From the cell containing the given text, extract its center point as [x, y] coordinate. 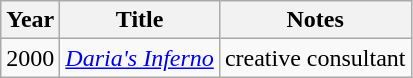
creative consultant [315, 58]
Daria's Inferno [140, 58]
2000 [30, 58]
Notes [315, 20]
Title [140, 20]
Year [30, 20]
